Return [x, y] of the center of cell containing provided text 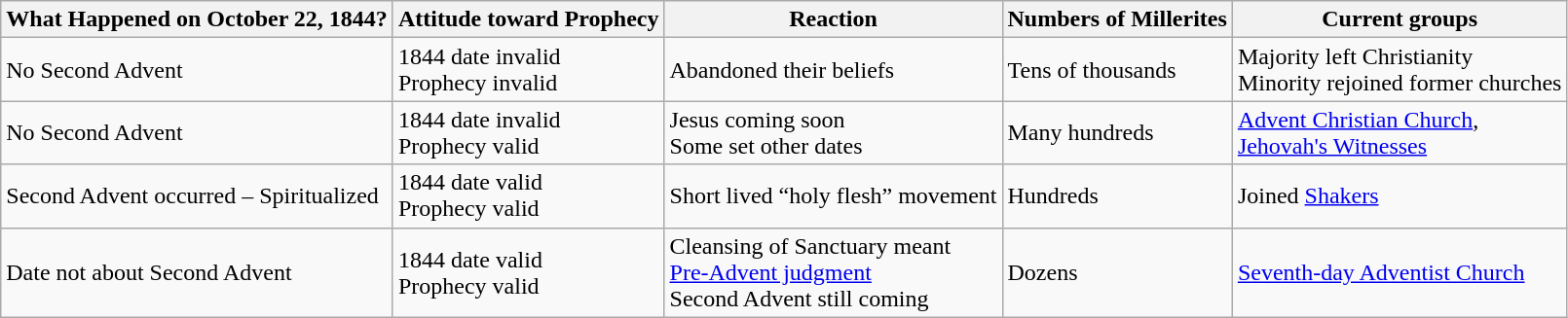
1844 date invalidProphecy valid [528, 132]
Current groups [1400, 19]
1844 date invalidProphecy invalid [528, 70]
Abandoned their beliefs [834, 70]
Reaction [834, 19]
Jesus coming soonSome set other dates [834, 132]
Dozens [1117, 272]
Attitude toward Prophecy [528, 19]
What Happened on October 22, 1844? [197, 19]
Tens of thousands [1117, 70]
Short lived “holy flesh” movement [834, 196]
Hundreds [1117, 196]
Date not about Second Advent [197, 272]
Joined Shakers [1400, 196]
Many hundreds [1117, 132]
Cleansing of Sanctuary meantPre-Advent judgmentSecond Advent still coming [834, 272]
Majority left ChristianityMinority rejoined former churches [1400, 70]
Numbers of Millerites [1117, 19]
Second Advent occurred – Spiritualized [197, 196]
Seventh-day Adventist Church [1400, 272]
Advent Christian Church,Jehovah's Witnesses [1400, 132]
